For the text-containing cell, return its midpoint in [x, y] coordinate format. 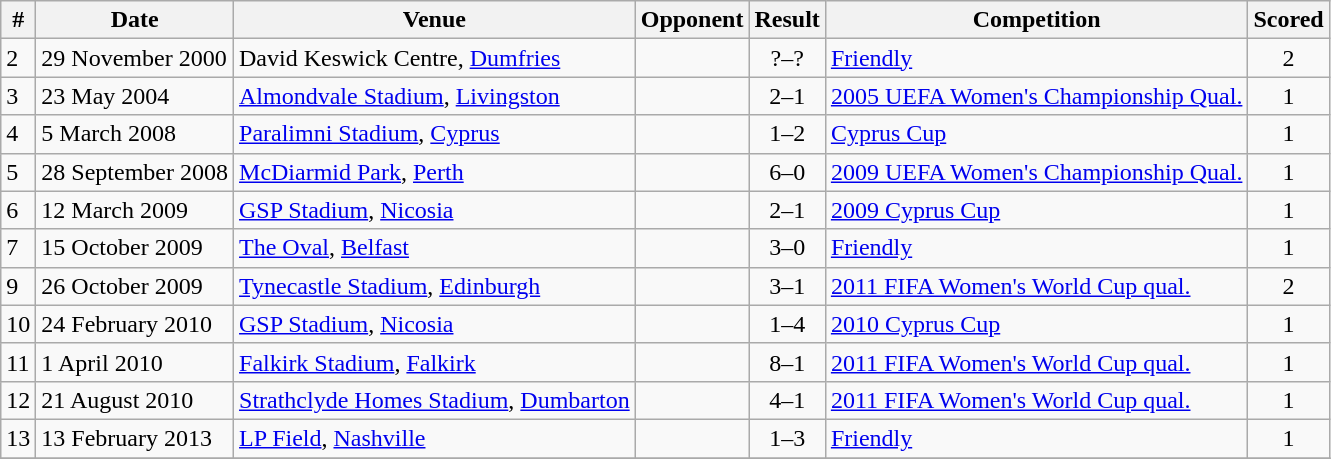
Tynecastle Stadium, Edinburgh [435, 286]
21 August 2010 [135, 400]
1–4 [787, 324]
Venue [435, 20]
1–3 [787, 438]
Falkirk Stadium, Falkirk [435, 362]
# [18, 20]
11 [18, 362]
3 [18, 96]
13 February 2013 [135, 438]
23 May 2004 [135, 96]
Paralimni Stadium, Cyprus [435, 134]
13 [18, 438]
Opponent [692, 20]
12 March 2009 [135, 210]
29 November 2000 [135, 58]
6–0 [787, 172]
2010 Cyprus Cup [1036, 324]
12 [18, 400]
6 [18, 210]
9 [18, 286]
8–1 [787, 362]
3–1 [787, 286]
Result [787, 20]
4 [18, 134]
5 March 2008 [135, 134]
The Oval, Belfast [435, 248]
10 [18, 324]
1 April 2010 [135, 362]
Strathclyde Homes Stadium, Dumbarton [435, 400]
28 September 2008 [135, 172]
Competition [1036, 20]
4–1 [787, 400]
Cyprus Cup [1036, 134]
Scored [1288, 20]
LP Field, Nashville [435, 438]
15 October 2009 [135, 248]
David Keswick Centre, Dumfries [435, 58]
McDiarmid Park, Perth [435, 172]
1–2 [787, 134]
2009 UEFA Women's Championship Qual. [1036, 172]
2009 Cyprus Cup [1036, 210]
7 [18, 248]
Date [135, 20]
5 [18, 172]
Almondvale Stadium, Livingston [435, 96]
24 February 2010 [135, 324]
3–0 [787, 248]
?–? [787, 58]
26 October 2009 [135, 286]
2005 UEFA Women's Championship Qual. [1036, 96]
